Extract the (x, y) coordinate from the center of the cell holding the provided text.  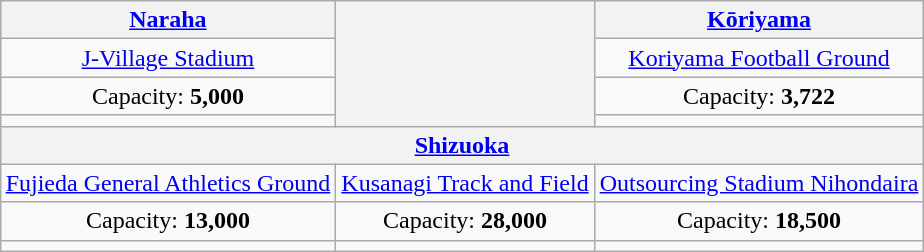
Naraha (168, 20)
Fujieda General Athletics Ground (168, 183)
J-Village Stadium (168, 58)
Capacity: 3,722 (759, 96)
Koriyama Football Ground (759, 58)
Kusanagi Track and Field (465, 183)
Capacity: 5,000 (168, 96)
Capacity: 28,000 (465, 221)
Capacity: 13,000 (168, 221)
Shizuoka (462, 145)
Outsourcing Stadium Nihondaira (759, 183)
Capacity: 18,500 (759, 221)
Kōriyama (759, 20)
